Detect which cell encompasses the target text, then output its (x, y) center coordinate. 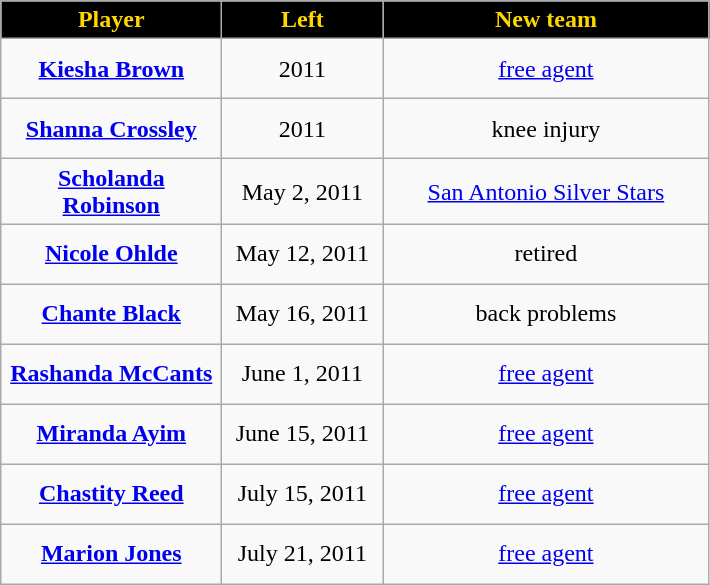
June 1, 2011 (302, 374)
San Antonio Silver Stars (546, 192)
Kiesha Brown (112, 69)
May 12, 2011 (302, 254)
July 21, 2011 (302, 554)
Nicole Ohlde (112, 254)
Player (112, 20)
Chastity Reed (112, 494)
Left (302, 20)
retired (546, 254)
July 15, 2011 (302, 494)
Chante Black (112, 314)
Shanna Crossley (112, 129)
May 16, 2011 (302, 314)
Marion Jones (112, 554)
New team (546, 20)
Scholanda Robinson (112, 192)
knee injury (546, 129)
back problems (546, 314)
Rashanda McCants (112, 374)
Miranda Ayim (112, 434)
May 2, 2011 (302, 192)
June 15, 2011 (302, 434)
